For the text-containing cell, return its midpoint in (X, Y) coordinate format. 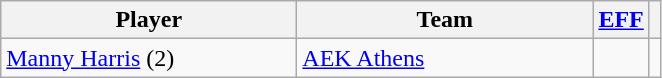
Player (149, 20)
EFF (621, 20)
Manny Harris (2) (149, 58)
Team (445, 20)
AEK Athens (445, 58)
